Extract the (X, Y) coordinate from the center of the cell holding the provided text.  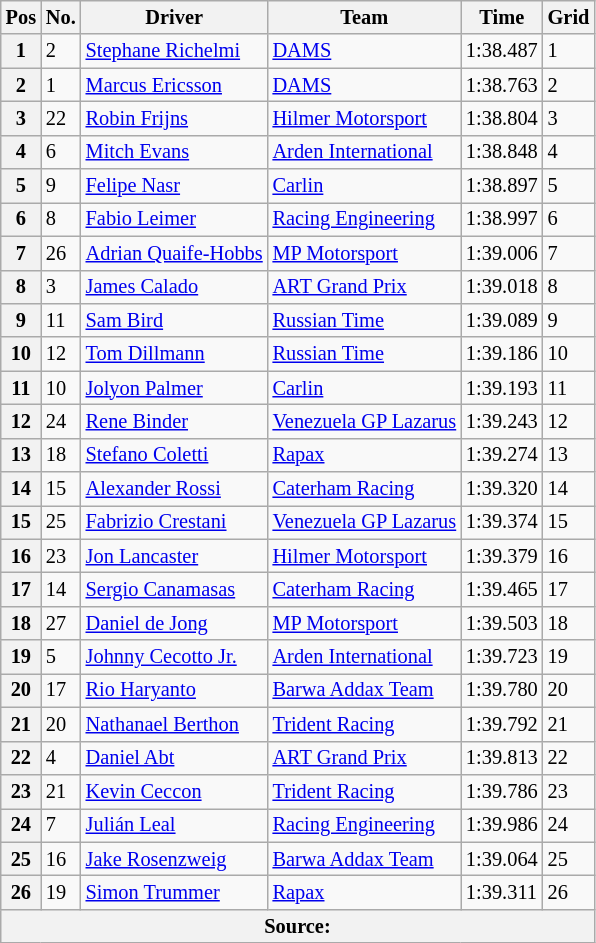
Team (364, 17)
Daniel Abt (174, 758)
Rene Binder (174, 421)
1:39.379 (502, 556)
27 (61, 623)
Fabrizio Crestani (174, 522)
Jake Rosenzweig (174, 859)
Driver (174, 17)
Adrian Quaife-Hobbs (174, 253)
Time (502, 17)
Robin Frijns (174, 118)
Marcus Ericsson (174, 85)
1:39.274 (502, 455)
Johnny Cecotto Jr. (174, 657)
1:38.763 (502, 85)
1:39.786 (502, 791)
James Calado (174, 287)
1:39.018 (502, 287)
1:39.311 (502, 892)
1:39.503 (502, 623)
Julián Leal (174, 825)
1:39.006 (502, 253)
1:39.465 (502, 589)
1:39.064 (502, 859)
1:39.813 (502, 758)
1:39.792 (502, 724)
Source: (298, 926)
Daniel de Jong (174, 623)
1:39.243 (502, 421)
1:38.804 (502, 118)
Simon Trummer (174, 892)
1:39.320 (502, 489)
No. (61, 17)
Kevin Ceccon (174, 791)
Nathanael Berthon (174, 724)
Felipe Nasr (174, 186)
1:39.186 (502, 354)
Rio Haryanto (174, 690)
1:39.089 (502, 320)
Jon Lancaster (174, 556)
1:39.374 (502, 522)
Stefano Coletti (174, 455)
Sam Bird (174, 320)
Jolyon Palmer (174, 388)
Pos (21, 17)
1:38.997 (502, 219)
Tom Dillmann (174, 354)
Sergio Canamasas (174, 589)
Alexander Rossi (174, 489)
Stephane Richelmi (174, 51)
Fabio Leimer (174, 219)
1:38.487 (502, 51)
Mitch Evans (174, 152)
1:39.193 (502, 388)
1:39.723 (502, 657)
1:39.986 (502, 825)
Grid (569, 17)
1:38.848 (502, 152)
1:39.780 (502, 690)
1:38.897 (502, 186)
